Scan for the cell matching the given text and deliver its [X, Y] coordinate at center. 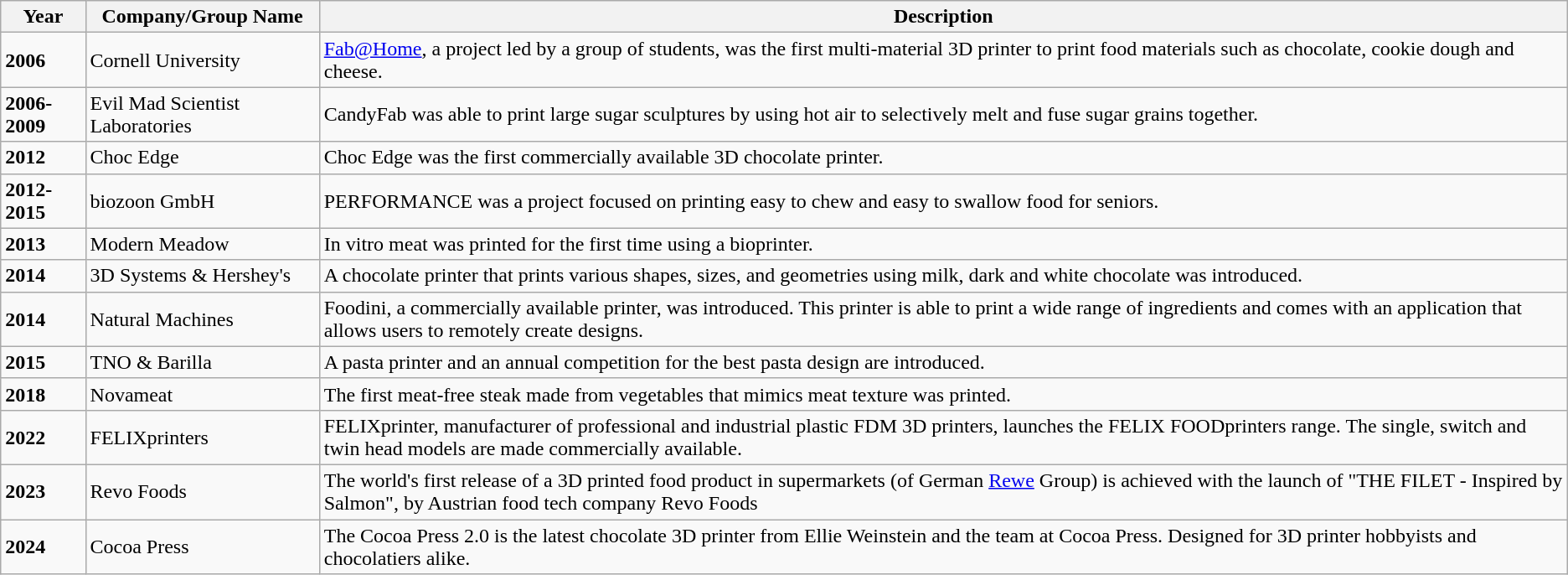
A chocolate printer that prints various shapes, sizes, and geometries using milk, dark and white chocolate was introduced. [943, 276]
Cocoa Press [203, 547]
2013 [44, 244]
Company/Group Name [203, 17]
2024 [44, 547]
2018 [44, 394]
Choc Edge [203, 158]
Choc Edge was the first commercially available 3D chocolate printer. [943, 158]
biozoon GmbH [203, 201]
In vitro meat was printed for the first time using a bioprinter. [943, 244]
Year [44, 17]
The first meat-free steak made from vegetables that mimics meat texture was printed. [943, 394]
Novameat [203, 394]
CandyFab was able to print large sugar sculptures by using hot air to selectively melt and fuse sugar grains together. [943, 114]
A pasta printer and an annual competition for the best pasta design are introduced. [943, 362]
Modern Meadow [203, 244]
Cornell University [203, 60]
2015 [44, 362]
2023 [44, 491]
Revo Foods [203, 491]
2012-2015 [44, 201]
TNO & Barilla [203, 362]
Natural Machines [203, 319]
Evil Mad Scientist Laboratories [203, 114]
Description [943, 17]
3D Systems & Hershey's [203, 276]
FELIXprinters [203, 438]
2022 [44, 438]
2006-2009 [44, 114]
2012 [44, 158]
PERFORMANCE was a project focused on printing easy to chew and easy to swallow food for seniors. [943, 201]
2006 [44, 60]
